Pinpoint the cell where the given text exists, returning its (X, Y) midpoint coordinate. 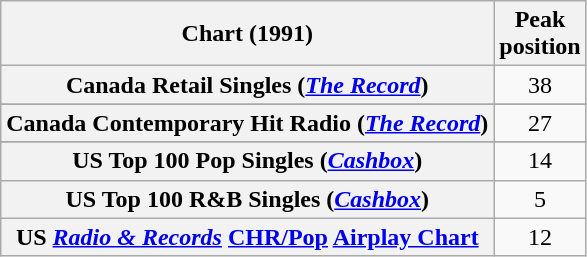
US Top 100 Pop Singles (Cashbox) (248, 161)
14 (540, 161)
Canada Contemporary Hit Radio (The Record) (248, 123)
Peakposition (540, 34)
Chart (1991) (248, 34)
38 (540, 85)
27 (540, 123)
US Top 100 R&B Singles (Cashbox) (248, 199)
5 (540, 199)
Canada Retail Singles (The Record) (248, 85)
12 (540, 237)
US Radio & Records CHR/Pop Airplay Chart (248, 237)
